Locate the cell with the specified text and output its (x, y) center coordinate. 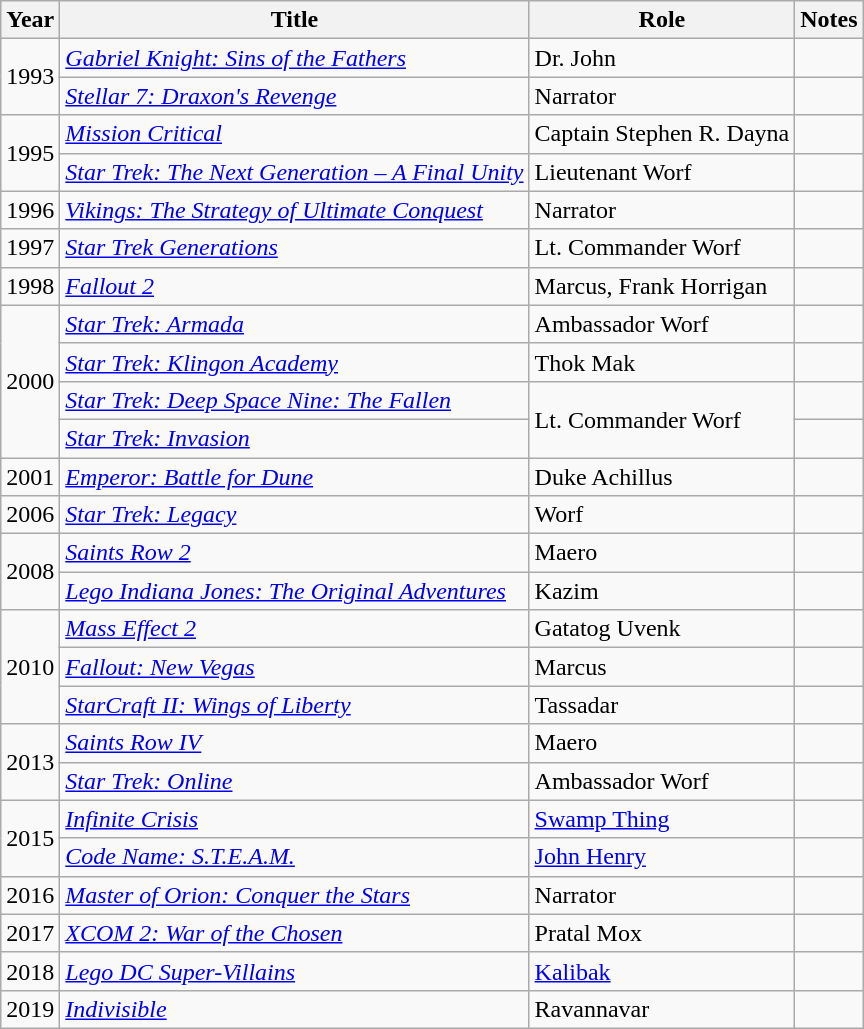
Lieutenant Worf (662, 172)
2017 (30, 933)
Mass Effect 2 (294, 629)
Fallout 2 (294, 286)
2001 (30, 477)
Lego Indiana Jones: The Original Adventures (294, 591)
Thok Mak (662, 362)
Title (294, 20)
2015 (30, 838)
2006 (30, 515)
Role (662, 20)
StarCraft II: Wings of Liberty (294, 705)
Captain Stephen R. Dayna (662, 134)
Fallout: New Vegas (294, 667)
Ravannavar (662, 1009)
1993 (30, 77)
Kazim (662, 591)
Star Trek: Klingon Academy (294, 362)
Swamp Thing (662, 819)
Master of Orion: Conquer the Stars (294, 895)
Dr. John (662, 58)
Gabriel Knight: Sins of the Fathers (294, 58)
Star Trek: Invasion (294, 438)
Star Trek Generations (294, 248)
Worf (662, 515)
Year (30, 20)
Vikings: The Strategy of Ultimate Conquest (294, 210)
1996 (30, 210)
2016 (30, 895)
1997 (30, 248)
2018 (30, 971)
XCOM 2: War of the Chosen (294, 933)
John Henry (662, 857)
Gatatog Uvenk (662, 629)
2019 (30, 1009)
Infinite Crisis (294, 819)
Kalibak (662, 971)
2000 (30, 381)
Emperor: Battle for Dune (294, 477)
2008 (30, 572)
Mission Critical (294, 134)
Star Trek: The Next Generation – A Final Unity (294, 172)
Star Trek: Deep Space Nine: The Fallen (294, 400)
Stellar 7: Draxon's Revenge (294, 96)
Saints Row IV (294, 743)
Star Trek: Armada (294, 324)
Pratal Mox (662, 933)
1995 (30, 153)
Tassadar (662, 705)
Duke Achillus (662, 477)
2013 (30, 762)
Indivisible (294, 1009)
1998 (30, 286)
Marcus, Frank Horrigan (662, 286)
Saints Row 2 (294, 553)
Lego DC Super-Villains (294, 971)
Star Trek: Legacy (294, 515)
2010 (30, 667)
Star Trek: Online (294, 781)
Notes (829, 20)
Marcus (662, 667)
Code Name: S.T.E.A.M. (294, 857)
